Capture the cell that displays the provided text and extract its [X, Y] central coordinate. 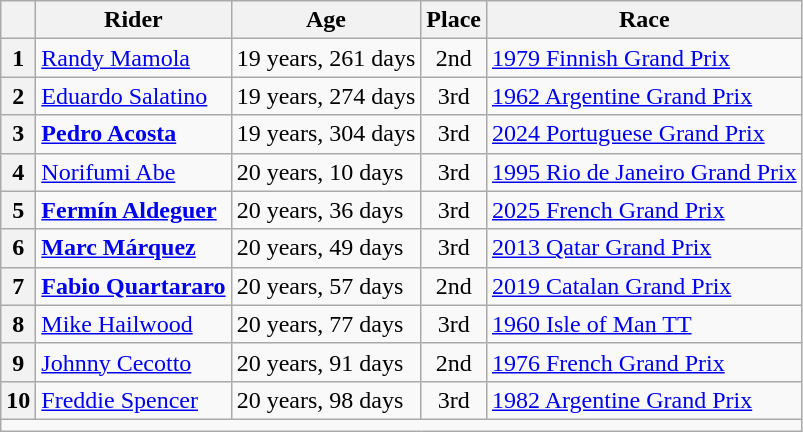
19 years, 274 days [326, 96]
Race [644, 20]
Freddie Spencer [134, 400]
1 [18, 58]
Rider [134, 20]
1976 French Grand Prix [644, 362]
Age [326, 20]
5 [18, 210]
Marc Márquez [134, 248]
3 [18, 134]
Fermín Aldeguer [134, 210]
2024 Portuguese Grand Prix [644, 134]
9 [18, 362]
2 [18, 96]
2013 Qatar Grand Prix [644, 248]
20 years, 49 days [326, 248]
20 years, 10 days [326, 172]
Eduardo Salatino [134, 96]
1962 Argentine Grand Prix [644, 96]
19 years, 304 days [326, 134]
Norifumi Abe [134, 172]
20 years, 36 days [326, 210]
2025 French Grand Prix [644, 210]
6 [18, 248]
20 years, 77 days [326, 324]
4 [18, 172]
8 [18, 324]
1979 Finnish Grand Prix [644, 58]
20 years, 98 days [326, 400]
1982 Argentine Grand Prix [644, 400]
20 years, 57 days [326, 286]
Mike Hailwood [134, 324]
7 [18, 286]
20 years, 91 days [326, 362]
Johnny Cecotto [134, 362]
1960 Isle of Man TT [644, 324]
Place [454, 20]
Randy Mamola [134, 58]
10 [18, 400]
2019 Catalan Grand Prix [644, 286]
Pedro Acosta [134, 134]
19 years, 261 days [326, 58]
Fabio Quartararo [134, 286]
1995 Rio de Janeiro Grand Prix [644, 172]
